Determine the [x, y] coordinate at the center of the cell enclosing the given text.  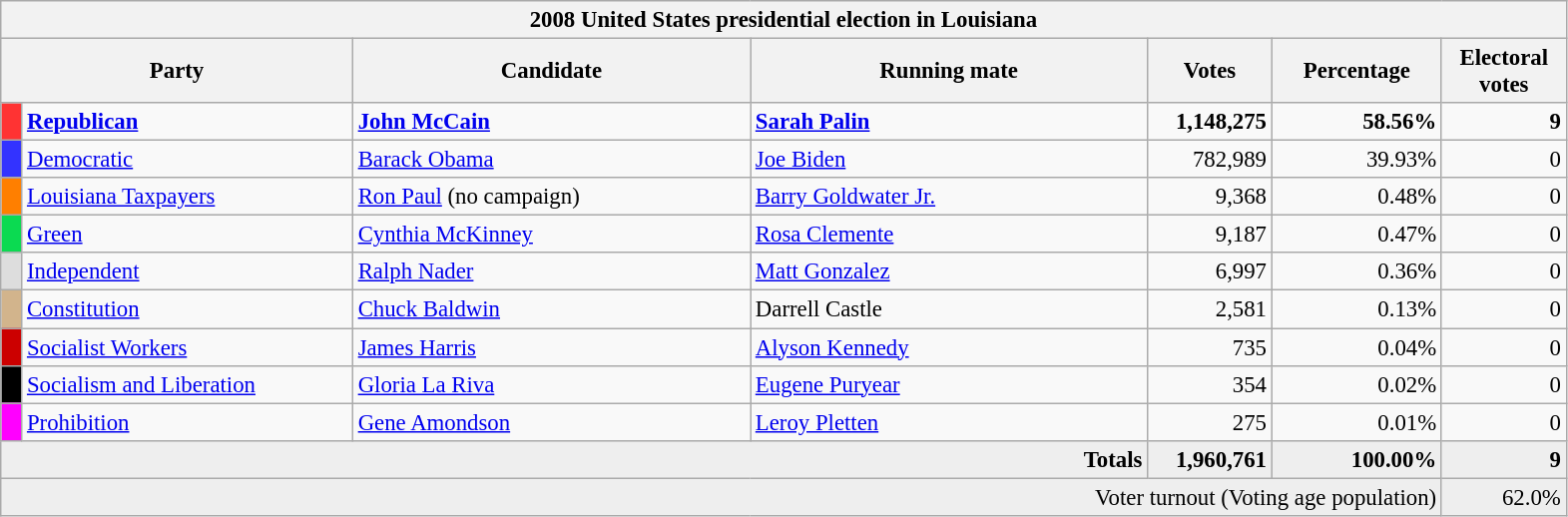
Percentage [1356, 72]
Gene Amondson [551, 422]
9,368 [1210, 197]
354 [1210, 384]
Leroy Pletten [949, 422]
Totals [575, 459]
Barry Goldwater Jr. [949, 197]
Barack Obama [551, 160]
Socialist Workers [188, 347]
Green [188, 235]
Democratic [188, 160]
John McCain [551, 122]
Joe Biden [949, 160]
Constitution [188, 309]
Sarah Palin [949, 122]
Cynthia McKinney [551, 235]
100.00% [1356, 459]
Prohibition [188, 422]
0.47% [1356, 235]
0.48% [1356, 197]
1,960,761 [1210, 459]
0.04% [1356, 347]
Matt Gonzalez [949, 272]
9,187 [1210, 235]
1,148,275 [1210, 122]
0.13% [1356, 309]
782,989 [1210, 160]
James Harris [551, 347]
2,581 [1210, 309]
58.56% [1356, 122]
Louisiana Taxpayers [188, 197]
Alyson Kennedy [949, 347]
Socialism and Liberation [188, 384]
Candidate [551, 72]
Rosa Clemente [949, 235]
6,997 [1210, 272]
735 [1210, 347]
62.0% [1503, 497]
Ron Paul (no campaign) [551, 197]
2008 United States presidential election in Louisiana [784, 20]
275 [1210, 422]
Votes [1210, 72]
Republican [188, 122]
Party [178, 72]
Darrell Castle [949, 309]
Gloria La Riva [551, 384]
Ralph Nader [551, 272]
Electoral votes [1503, 72]
0.36% [1356, 272]
0.02% [1356, 384]
Independent [188, 272]
Running mate [949, 72]
Voter turnout (Voting age population) [722, 497]
Eugene Puryear [949, 384]
39.93% [1356, 160]
Chuck Baldwin [551, 309]
0.01% [1356, 422]
